Capture the cell that displays the provided text and extract its (x, y) central coordinate. 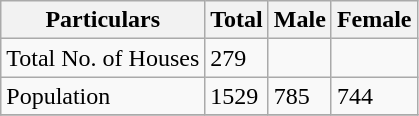
Female (374, 20)
Male (300, 20)
1529 (237, 96)
Total No. of Houses (103, 58)
Particulars (103, 20)
Total (237, 20)
744 (374, 96)
785 (300, 96)
Population (103, 96)
279 (237, 58)
